Output the (x, y) coordinate of the center of the cell containing the given text.  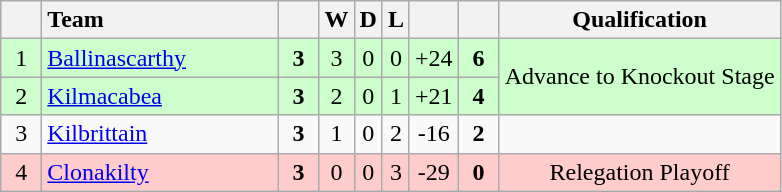
Qualification (640, 20)
Relegation Playoff (640, 172)
Team (160, 20)
D (368, 20)
W (336, 20)
L (396, 20)
Kilmacabea (160, 96)
Clonakilty (160, 172)
+21 (434, 96)
Advance to Knockout Stage (640, 77)
Ballinascarthy (160, 58)
-29 (434, 172)
-16 (434, 134)
+24 (434, 58)
6 (478, 58)
Kilbrittain (160, 134)
